Return the [X, Y] coordinate for the center point of the cell that contains the specified text.  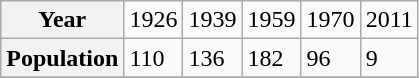
2011 [389, 20]
110 [154, 58]
Population [62, 58]
1939 [212, 20]
1926 [154, 20]
9 [389, 58]
1959 [272, 20]
136 [212, 58]
96 [330, 58]
1970 [330, 20]
Year [62, 20]
182 [272, 58]
